Identify which cell holds the provided text, then report its (x, y) central coordinate. 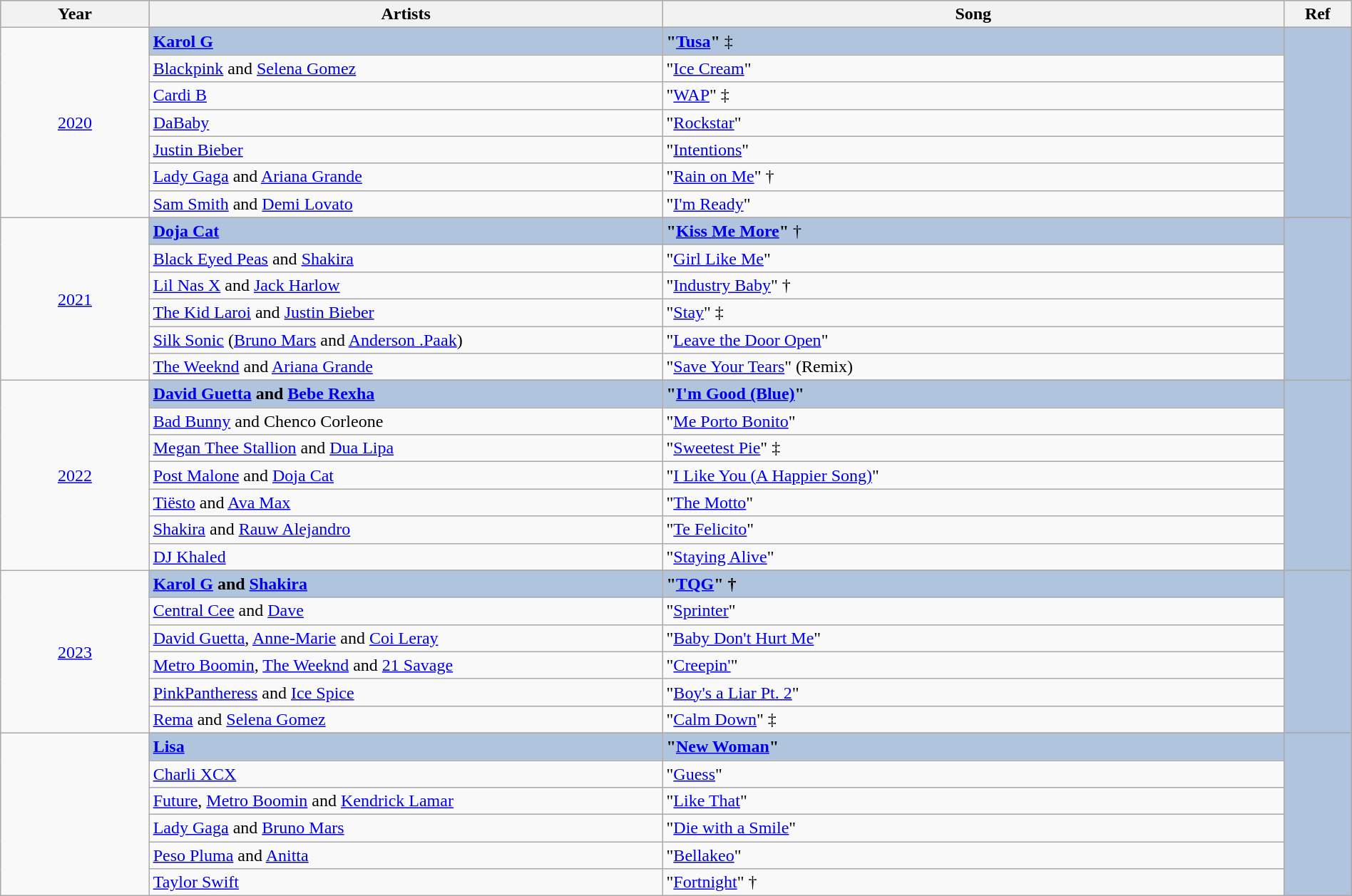
"I'm Good (Blue)" (973, 394)
Artists (406, 14)
"Sprinter" (973, 611)
Shakira and Rauw Alejandro (406, 530)
Karol G and Shakira (406, 584)
"The Motto" (973, 503)
Black Eyed Peas and Shakira (406, 258)
The Weeknd and Ariana Grande (406, 367)
Lady Gaga and Bruno Mars (406, 828)
Lady Gaga and Ariana Grande (406, 177)
2020 (75, 123)
Doja Cat (406, 231)
"Me Porto Bonito" (973, 421)
"Leave the Door Open" (973, 340)
"New Woman" (973, 746)
"Like That" (973, 801)
DJ Khaled (406, 557)
"Guess" (973, 773)
2022 (75, 475)
"I Like You (A Happier Song)" (973, 475)
Peso Pluma and Anitta (406, 855)
Lil Nas X and Jack Harlow (406, 285)
Justin Bieber (406, 150)
Song (973, 14)
"Kiss Me More" † (973, 231)
Megan Thee Stallion and Dua Lipa (406, 448)
Lisa (406, 746)
"Sweetest Pie" ‡ (973, 448)
"Boy's a Liar Pt. 2" (973, 692)
"Rockstar" (973, 123)
"TQG" † (973, 584)
"Industry Baby" † (973, 285)
Central Cee and Dave (406, 611)
"Stay" ‡ (973, 312)
Metro Boomin, The Weeknd and 21 Savage (406, 665)
"Creepin'" (973, 665)
"Ice Cream" (973, 68)
2021 (75, 299)
"Calm Down" ‡ (973, 719)
DaBaby (406, 123)
The Kid Laroi and Justin Bieber (406, 312)
"Staying Alive" (973, 557)
Post Malone and Doja Cat (406, 475)
Charli XCX (406, 773)
"Save Your Tears" (Remix) (973, 367)
David Guetta and Bebe Rexha (406, 394)
Year (75, 14)
"Tusa" ‡ (973, 41)
Taylor Swift (406, 882)
"I'm Ready" (973, 204)
"Girl Like Me" (973, 258)
Bad Bunny and Chenco Corleone (406, 421)
"Rain on Me" † (973, 177)
Ref (1318, 14)
Cardi B (406, 96)
PinkPantheress and Ice Spice (406, 692)
Silk Sonic (Bruno Mars and Anderson .Paak) (406, 340)
"Bellakeo" (973, 855)
Rema and Selena Gomez (406, 719)
Tiësto and Ava Max (406, 503)
"Baby Don't Hurt Me" (973, 638)
Sam Smith and Demi Lovato (406, 204)
David Guetta, Anne-Marie and Coi Leray (406, 638)
"Fortnight" † (973, 882)
Future, Metro Boomin and Kendrick Lamar (406, 801)
2023 (75, 652)
Blackpink and Selena Gomez (406, 68)
Karol G (406, 41)
"WAP" ‡ (973, 96)
"Die with a Smile" (973, 828)
"Te Felicito" (973, 530)
"Intentions" (973, 150)
